Provide the [x, y] coordinate of the cell's center where the given text is located.  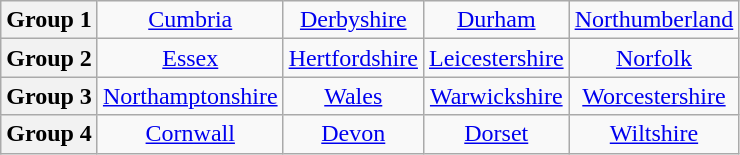
Leicestershire [496, 58]
Derbyshire [353, 20]
Devon [353, 134]
Cornwall [190, 134]
Group 3 [50, 96]
Durham [496, 20]
Worcestershire [654, 96]
Northamptonshire [190, 96]
Wiltshire [654, 134]
Warwickshire [496, 96]
Dorset [496, 134]
Wales [353, 96]
Cumbria [190, 20]
Hertfordshire [353, 58]
Group 1 [50, 20]
Group 4 [50, 134]
Norfolk [654, 58]
Group 2 [50, 58]
Northumberland [654, 20]
Essex [190, 58]
